Extract the [X, Y] coordinate from the center of the cell holding the provided text.  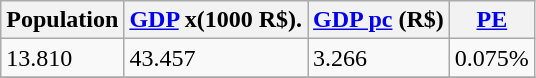
GDP pc (R$) [379, 20]
3.266 [379, 58]
43.457 [216, 58]
PE [492, 20]
13.810 [62, 58]
GDP x(1000 R$). [216, 20]
0.075% [492, 58]
Population [62, 20]
